Find where the given text appears and provide that cell's center as (x, y) coordinate. 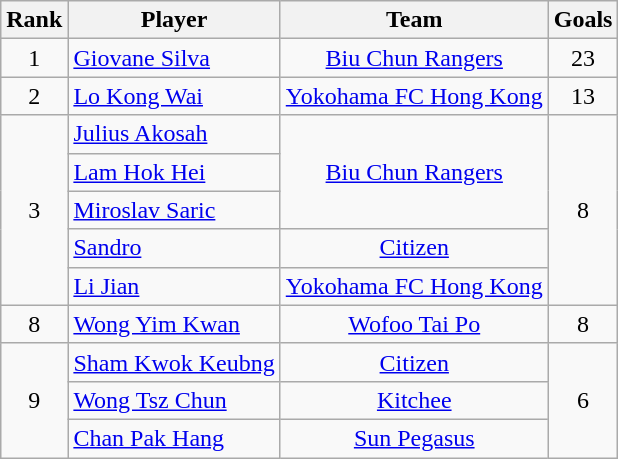
Sun Pegasus (414, 438)
Wong Tsz Chun (174, 400)
Goals (583, 20)
Giovane Silva (174, 58)
Wong Yim Kwan (174, 324)
Sham Kwok Keubng (174, 362)
3 (34, 210)
Wofoo Tai Po (414, 324)
Julius Akosah (174, 134)
Lam Hok Hei (174, 172)
Sandro (174, 248)
6 (583, 400)
Rank (34, 20)
Chan Pak Hang (174, 438)
9 (34, 400)
Li Jian (174, 286)
23 (583, 58)
Kitchee (414, 400)
13 (583, 96)
Lo Kong Wai (174, 96)
1 (34, 58)
2 (34, 96)
Team (414, 20)
Miroslav Saric (174, 210)
Player (174, 20)
